For the text-containing cell, return its midpoint in [X, Y] coordinate format. 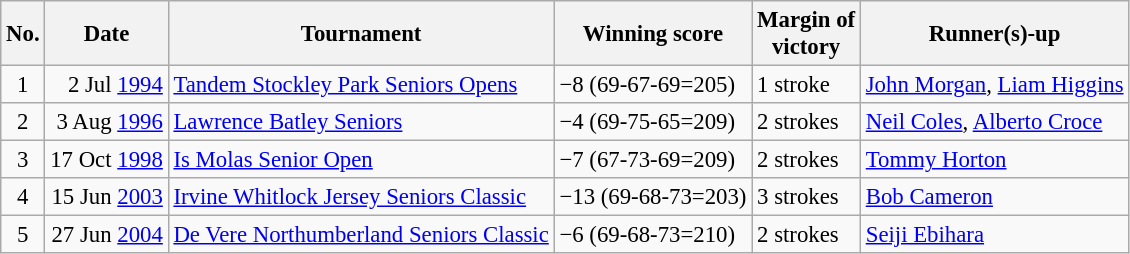
Is Molas Senior Open [361, 160]
Margin ofvictory [806, 34]
3 Aug 1996 [106, 122]
Bob Cameron [994, 197]
3 [23, 160]
No. [23, 34]
De Vere Northumberland Seniors Classic [361, 235]
John Morgan, Liam Higgins [994, 85]
Tommy Horton [994, 160]
4 [23, 197]
Tournament [361, 34]
27 Jun 2004 [106, 235]
Date [106, 34]
Tandem Stockley Park Seniors Opens [361, 85]
−7 (67-73-69=209) [653, 160]
−6 (69-68-73=210) [653, 235]
1 stroke [806, 85]
Seiji Ebihara [994, 235]
1 [23, 85]
17 Oct 1998 [106, 160]
−8 (69-67-69=205) [653, 85]
Winning score [653, 34]
3 strokes [806, 197]
−13 (69-68-73=203) [653, 197]
2 Jul 1994 [106, 85]
15 Jun 2003 [106, 197]
5 [23, 235]
−4 (69-75-65=209) [653, 122]
Irvine Whitlock Jersey Seniors Classic [361, 197]
Lawrence Batley Seniors [361, 122]
Runner(s)-up [994, 34]
2 [23, 122]
Neil Coles, Alberto Croce [994, 122]
